For the text-containing cell, return its midpoint in (X, Y) coordinate format. 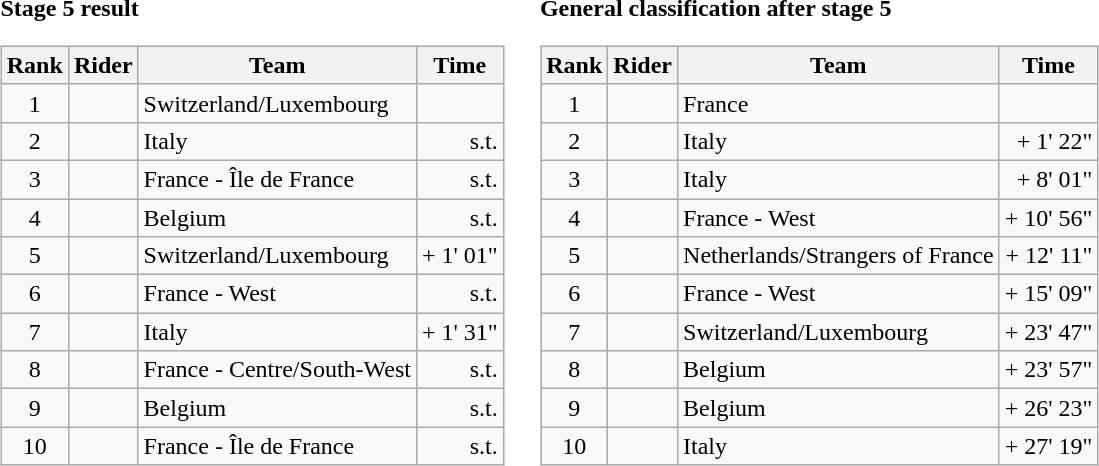
+ 8' 01" (1048, 179)
France (839, 103)
+ 10' 56" (1048, 217)
+ 26' 23" (1048, 408)
Netherlands/Strangers of France (839, 256)
+ 15' 09" (1048, 294)
+ 27' 19" (1048, 446)
+ 1' 31" (460, 332)
France - Centre/South-West (277, 370)
+ 1' 01" (460, 256)
+ 23' 57" (1048, 370)
+ 23' 47" (1048, 332)
+ 1' 22" (1048, 141)
+ 12' 11" (1048, 256)
